Return the (x, y) coordinate for the center point of the cell that contains the specified text.  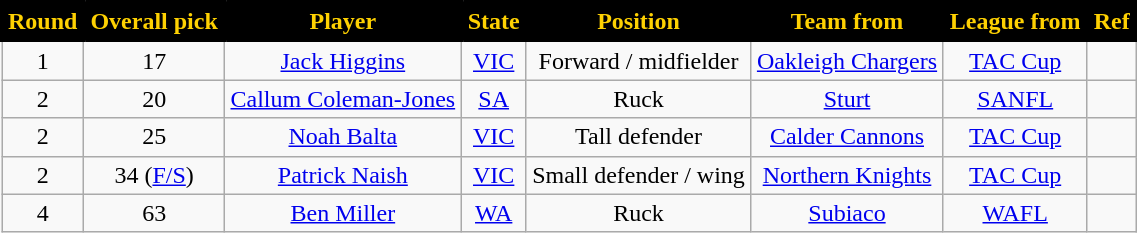
63 (154, 213)
25 (154, 137)
WA (494, 213)
Noah Balta (342, 137)
Position (638, 22)
Forward / midfielder (638, 60)
Jack Higgins (342, 60)
Patrick Naish (342, 175)
20 (154, 99)
Small defender / wing (638, 175)
Ref (1112, 22)
Ben Miller (342, 213)
SA (494, 99)
Calder Cannons (847, 137)
WAFL (1015, 213)
State (494, 22)
SANFL (1015, 99)
Round (43, 22)
Oakleigh Chargers (847, 60)
Subiaco (847, 213)
Overall pick (154, 22)
Northern Knights (847, 175)
Team from (847, 22)
Tall defender (638, 137)
4 (43, 213)
34 (F/S) (154, 175)
Callum Coleman-Jones (342, 99)
17 (154, 60)
Player (342, 22)
Sturt (847, 99)
1 (43, 60)
League from (1015, 22)
